Pinpoint the cell where the given text exists, returning its (X, Y) midpoint coordinate. 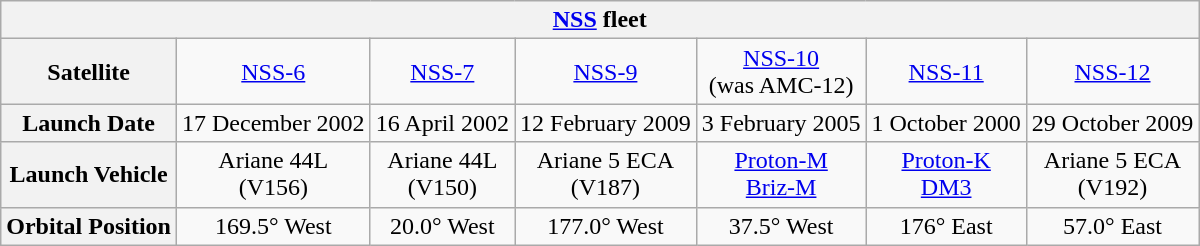
20.0° West (442, 226)
Ariane 44L(V156) (273, 174)
NSS-9 (606, 72)
NSS-11 (946, 72)
Launch Date (89, 123)
177.0° West (606, 226)
Ariane 5 ECA(V187) (606, 174)
17 December 2002 (273, 123)
NSS-6 (273, 72)
Proton-KDM3 (946, 174)
Ariane 44L(V150) (442, 174)
57.0° East (1112, 226)
12 February 2009 (606, 123)
37.5° West (781, 226)
Satellite (89, 72)
Launch Vehicle (89, 174)
NSS fleet (600, 20)
16 April 2002 (442, 123)
Orbital Position (89, 226)
NSS-12 (1112, 72)
1 October 2000 (946, 123)
Proton-MBriz-M (781, 174)
NSS-10(was AMC-12) (781, 72)
3 February 2005 (781, 123)
176° East (946, 226)
Ariane 5 ECA(V192) (1112, 174)
29 October 2009 (1112, 123)
NSS-7 (442, 72)
169.5° West (273, 226)
